Capture the cell that displays the provided text and extract its (x, y) central coordinate. 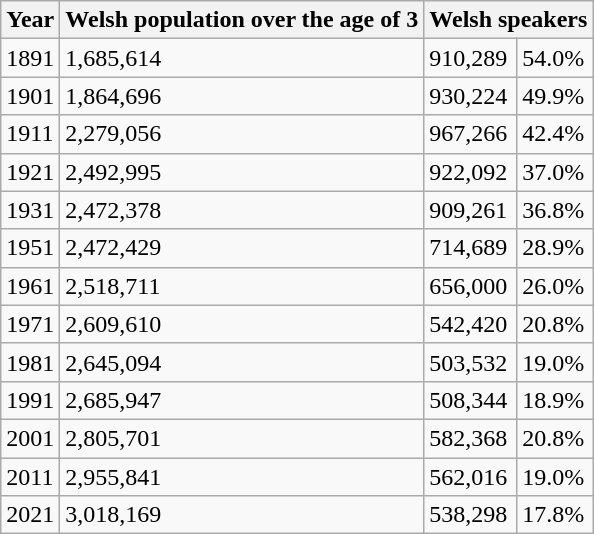
42.4% (555, 134)
1971 (30, 324)
562,016 (470, 477)
54.0% (555, 58)
49.9% (555, 96)
1,864,696 (242, 96)
17.8% (555, 515)
1931 (30, 210)
26.0% (555, 286)
538,298 (470, 515)
Year (30, 20)
1991 (30, 400)
2,685,947 (242, 400)
542,420 (470, 324)
1921 (30, 172)
910,289 (470, 58)
2011 (30, 477)
922,092 (470, 172)
1951 (30, 248)
503,532 (470, 362)
714,689 (470, 248)
1891 (30, 58)
656,000 (470, 286)
2,472,429 (242, 248)
2001 (30, 438)
1901 (30, 96)
Welsh speakers (508, 20)
18.9% (555, 400)
967,266 (470, 134)
2,518,711 (242, 286)
28.9% (555, 248)
2,955,841 (242, 477)
1,685,614 (242, 58)
1981 (30, 362)
1911 (30, 134)
36.8% (555, 210)
2,645,094 (242, 362)
2,279,056 (242, 134)
508,344 (470, 400)
582,368 (470, 438)
3,018,169 (242, 515)
Welsh population over the age of 3 (242, 20)
930,224 (470, 96)
909,261 (470, 210)
2,472,378 (242, 210)
2,492,995 (242, 172)
2,609,610 (242, 324)
37.0% (555, 172)
2021 (30, 515)
2,805,701 (242, 438)
1961 (30, 286)
